Locate the cell with the specified text and output its [X, Y] center coordinate. 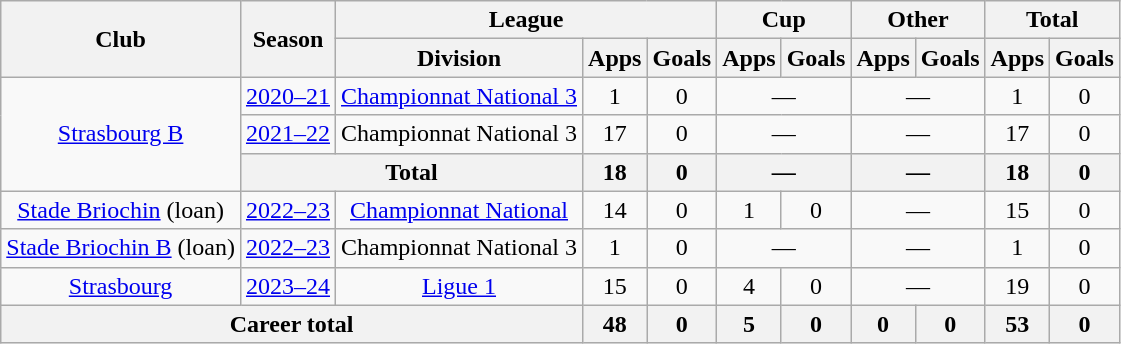
48 [615, 324]
Other [918, 20]
4 [749, 286]
Club [121, 39]
2020–21 [288, 96]
19 [1017, 286]
2021–22 [288, 134]
Strasbourg B [121, 134]
53 [1017, 324]
Stade Briochin (loan) [121, 210]
League [526, 20]
5 [749, 324]
Championnat National [460, 210]
2023–24 [288, 286]
Division [460, 58]
14 [615, 210]
Stade Briochin B (loan) [121, 248]
Strasbourg [121, 286]
Career total [292, 324]
Season [288, 39]
Cup [784, 20]
Ligue 1 [460, 286]
